Provide the [x, y] coordinate of the cell's center where the given text is located.  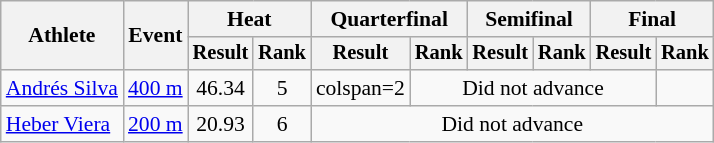
Semifinal [528, 19]
5 [282, 88]
colspan=2 [360, 88]
6 [282, 124]
200 m [156, 124]
20.93 [221, 124]
46.34 [221, 88]
Quarterfinal [390, 19]
Heat [250, 19]
Athlete [62, 36]
Event [156, 36]
400 m [156, 88]
Heber Viera [62, 124]
Andrés Silva [62, 88]
Final [652, 19]
